Scan for the cell matching the given text and deliver its (X, Y) coordinate at center. 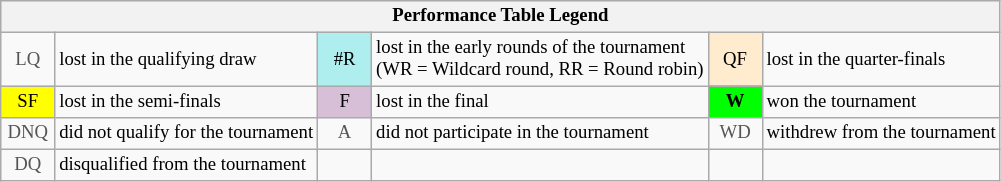
lost in the final (540, 102)
F (345, 102)
QF (735, 60)
LQ (28, 60)
disqualified from the tournament (186, 166)
lost in the qualifying draw (186, 60)
lost in the early rounds of the tournament(WR = Wildcard round, RR = Round robin) (540, 60)
DNQ (28, 134)
W (735, 102)
won the tournament (881, 102)
#R (345, 60)
DQ (28, 166)
Performance Table Legend (500, 16)
withdrew from the tournament (881, 134)
did not qualify for the tournament (186, 134)
lost in the quarter-finals (881, 60)
SF (28, 102)
WD (735, 134)
A (345, 134)
lost in the semi-finals (186, 102)
did not participate in the tournament (540, 134)
